From the cell containing the given text, extract its center point as (x, y) coordinate. 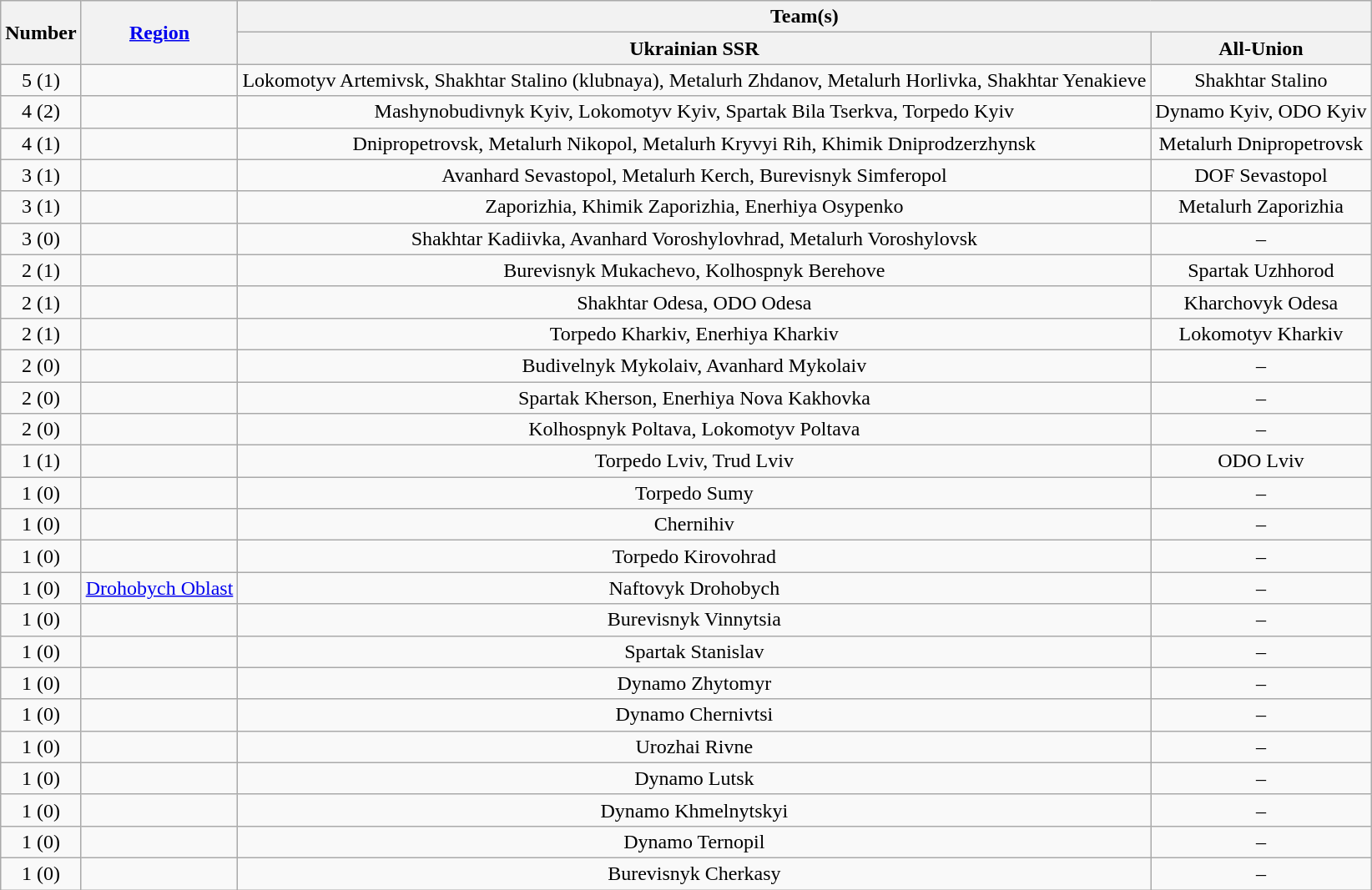
Spartak Kherson, Enerhiya Nova Kakhovka (694, 398)
Torpedo Kharkiv, Enerhiya Kharkiv (694, 334)
1 (1) (41, 461)
ODO Lviv (1261, 461)
4 (2) (41, 112)
Zaporizhia, Khimik Zaporizhia, Enerhiya Osypenko (694, 207)
DOF Sevastopol (1261, 175)
Shakhtar Stalino (1261, 80)
Dnipropetrovsk, Metalurh Nikopol, Metalurh Kryvyi Rih, Khimik Dniprodzerzhynsk (694, 143)
Torpedo Lviv, Trud Lviv (694, 461)
Spartak Stanislav (694, 651)
Lokomotyv Kharkiv (1261, 334)
All-Union (1261, 48)
Avanhard Sevastopol, Metalurh Kerch, Burevisnyk Simferopol (694, 175)
Chernihiv (694, 525)
5 (1) (41, 80)
Metalurh Zaporizhia (1261, 207)
Kharchovyk Odesa (1261, 302)
Shakhtar Kadiivka, Avanhard Voroshylovhrad, Metalurh Voroshylovsk (694, 239)
Metalurh Dnipropetrovsk (1261, 143)
Dynamo Ternopil (694, 842)
Dynamo Lutsk (694, 778)
Torpedo Kirovohrad (694, 556)
Burevisnyk Cherkasy (694, 873)
Kolhospnyk Poltava, Lokomotyv Poltava (694, 430)
Torpedo Sumy (694, 493)
Dynamo Kyiv, ODO Kyiv (1261, 112)
Shakhtar Odesa, ODO Odesa (694, 302)
Lokomotyv Artemivsk, Shakhtar Stalino (klubnaya), Metalurh Zhdanov, Metalurh Horlivka, Shakhtar Yenakieve (694, 80)
3 (0) (41, 239)
Dynamo Chernivtsi (694, 715)
4 (1) (41, 143)
Dynamo Khmelnytskyi (694, 810)
Number (41, 33)
Dynamo Zhytomyr (694, 683)
Ukrainian SSR (694, 48)
Urozhai Rivne (694, 747)
Region (159, 33)
Mashynobudivnyk Kyiv, Lokomotyv Kyiv, Spartak Bila Tserkva, Torpedo Kyiv (694, 112)
Burevisnyk Vinnytsia (694, 620)
Spartak Uzhhorod (1261, 270)
Drohobych Oblast (159, 588)
Budivelnyk Mykolaiv, Avanhard Mykolaiv (694, 365)
Naftovyk Drohobych (694, 588)
Burevisnyk Mukachevo, Kolhospnyk Berehove (694, 270)
Team(s) (805, 17)
